Detect which cell encompasses the target text, then output its [X, Y] center coordinate. 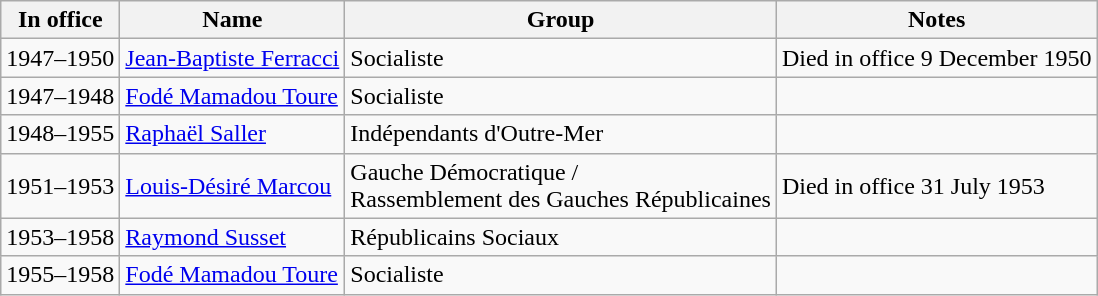
Indépendants d'Outre-Mer [561, 134]
Jean-Baptiste Ferracci [232, 58]
Républicains Sociaux [561, 237]
Notes [936, 20]
Gauche Démocratique /Rassemblement des Gauches Républicaines [561, 186]
Raymond Susset [232, 237]
Name [232, 20]
1955–1958 [60, 275]
Louis-Désiré Marcou [232, 186]
Died in office 31 July 1953 [936, 186]
Group [561, 20]
1951–1953 [60, 186]
In office [60, 20]
1947–1950 [60, 58]
Raphaël Saller [232, 134]
1948–1955 [60, 134]
1947–1948 [60, 96]
Died in office 9 December 1950 [936, 58]
1953–1958 [60, 237]
